Return (X, Y) of the center of cell containing provided text 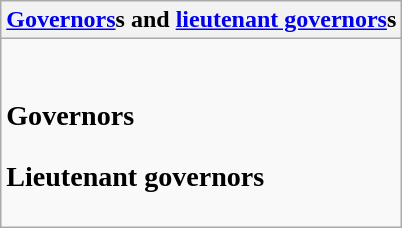
GovernorsLieutenant governors (202, 133)
Governorss and lieutenant governorss (202, 20)
